Return [x, y] of the center of cell containing provided text 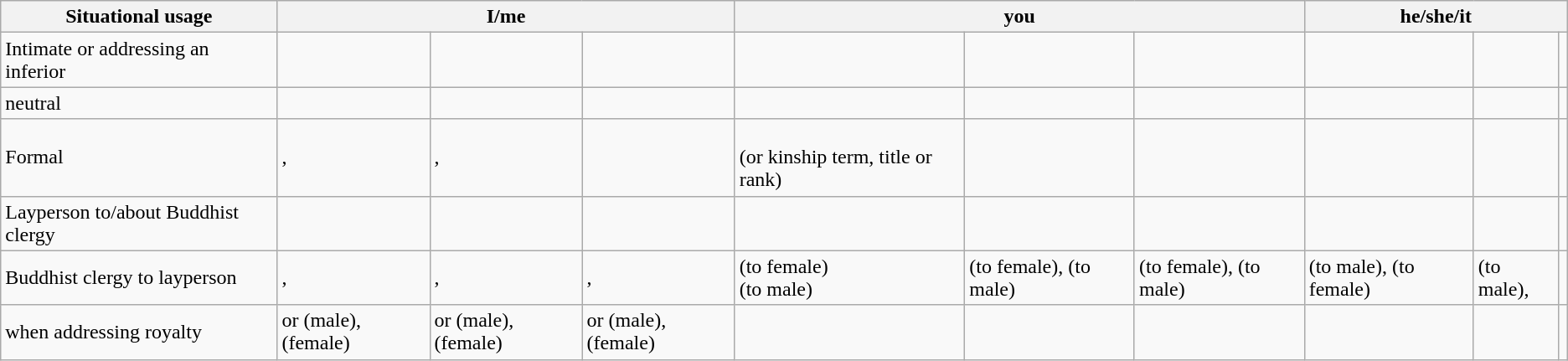
(to male), (to female) [1389, 278]
Situational usage [139, 17]
he/she/it [1436, 17]
when addressing royalty [139, 332]
Layperson to/about Buddhist clergy [139, 223]
(to female) (to male) [849, 278]
(or kinship term, title or rank) [849, 157]
you [1019, 17]
neutral [139, 103]
Intimate or addressing an inferior [139, 60]
Formal [139, 157]
(to male), [1516, 278]
Buddhist clergy to layperson [139, 278]
I/me [506, 17]
